Output the [X, Y] coordinate of the center of the cell containing the given text.  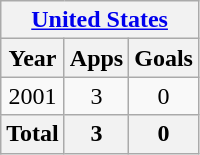
2001 [33, 96]
Total [33, 134]
Goals [164, 58]
Year [33, 58]
Apps [96, 58]
United States [100, 20]
